Capture the cell that displays the provided text and extract its [x, y] central coordinate. 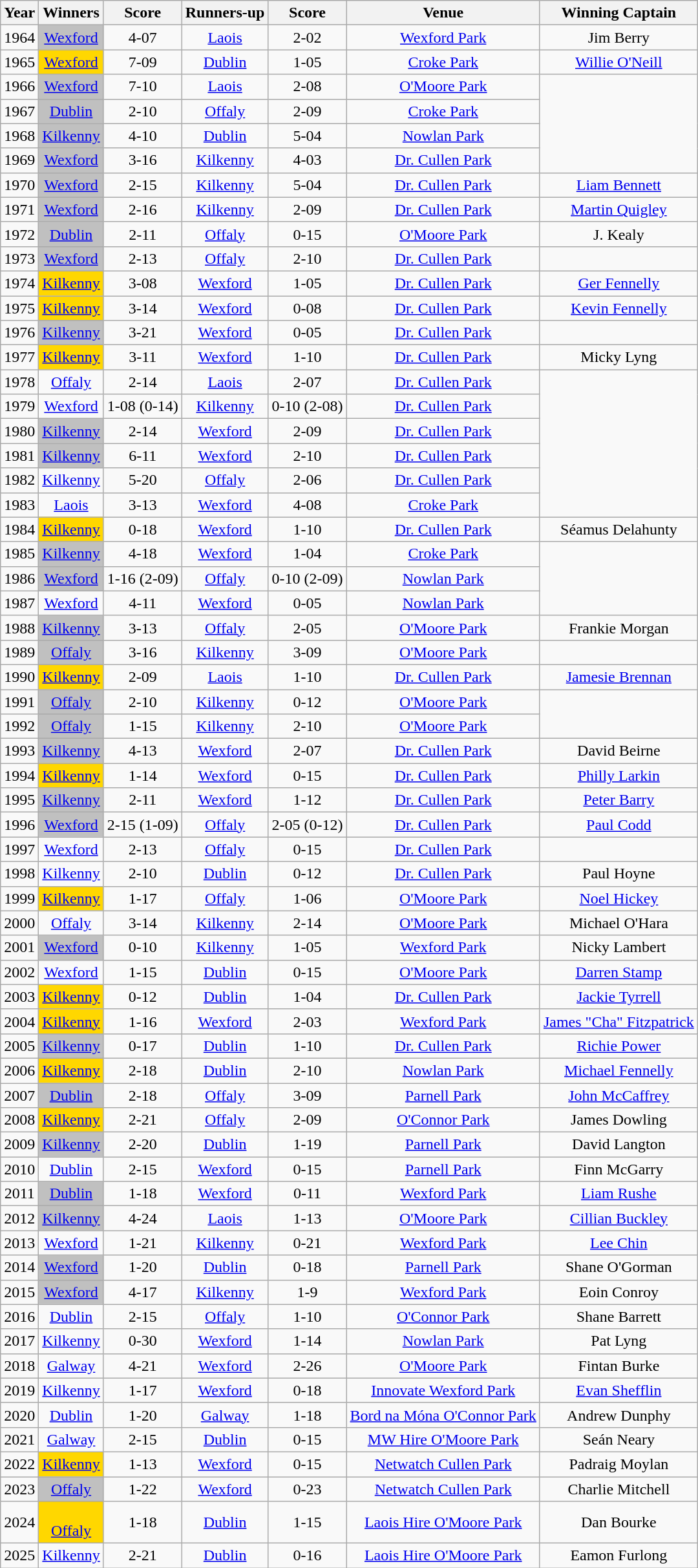
Bord na Móna O'Connor Park [443, 1415]
2018 [19, 1366]
0-11 [308, 1194]
4-17 [142, 1292]
2006 [19, 1070]
7-10 [142, 87]
Darren Stamp [619, 972]
Shane Barrett [619, 1317]
Jamesie Brennan [619, 677]
1-06 [308, 898]
4-03 [308, 160]
2011 [19, 1194]
Séamus Delahunty [619, 529]
1970 [19, 185]
MW Hire O'Moore Park [443, 1439]
2022 [19, 1464]
Eamon Furlong [619, 1556]
2-02 [308, 37]
0-10 [142, 948]
1972 [19, 234]
Paul Codd [619, 825]
0-21 [308, 1243]
2009 [19, 1145]
1973 [19, 259]
2002 [19, 972]
1986 [19, 578]
1968 [19, 136]
4-21 [142, 1366]
1-16 (2-09) [142, 578]
2021 [19, 1439]
Cillian Buckley [619, 1218]
4-24 [142, 1218]
1976 [19, 333]
1-22 [142, 1489]
John McCaffrey [619, 1096]
1-21 [142, 1243]
1975 [19, 308]
2-16 [142, 209]
6-11 [142, 456]
0-17 [142, 1046]
Michael O'Hara [619, 923]
1996 [19, 825]
3-08 [142, 283]
Ger Fennelly [619, 283]
1995 [19, 800]
2-20 [142, 1145]
Philly Larkin [619, 776]
0-23 [308, 1489]
1988 [19, 628]
Eoin Conroy [619, 1292]
Charlie Mitchell [619, 1489]
Liam Bennett [619, 185]
Martin Quigley [619, 209]
1965 [19, 62]
2005 [19, 1046]
2023 [19, 1489]
Willie O'Neill [619, 62]
2-26 [308, 1366]
1983 [19, 505]
1993 [19, 751]
2003 [19, 997]
2008 [19, 1120]
1967 [19, 111]
1989 [19, 652]
1994 [19, 776]
Kevin Fennelly [619, 308]
2-15 (1-09) [142, 825]
2000 [19, 923]
2-05 (0-12) [308, 825]
0-30 [142, 1341]
4-07 [142, 37]
Year [19, 13]
4-10 [142, 136]
David Beirne [619, 751]
0-10 (2-08) [308, 407]
1966 [19, 87]
1-12 [308, 800]
2010 [19, 1169]
1-9 [308, 1292]
Shane O'Gorman [619, 1267]
2020 [19, 1415]
2012 [19, 1218]
Finn McGarry [619, 1169]
1982 [19, 480]
1969 [19, 160]
3-21 [142, 333]
1997 [19, 849]
James "Cha" Fitzpatrick [619, 1021]
1-16 [142, 1021]
Richie Power [619, 1046]
Evan Shefflin [619, 1390]
1971 [19, 209]
2004 [19, 1021]
Peter Barry [619, 800]
Andrew Dunphy [619, 1415]
James Dowling [619, 1120]
2025 [19, 1556]
Runners-up [225, 13]
Michael Fennelly [619, 1070]
2015 [19, 1292]
1991 [19, 701]
1984 [19, 529]
2-06 [308, 480]
Fintan Burke [619, 1366]
4-13 [142, 751]
2019 [19, 1390]
Padraig Moylan [619, 1464]
Liam Rushe [619, 1194]
Venue [443, 13]
0-08 [308, 308]
Pat Lyng [619, 1341]
1979 [19, 407]
1-08 (0-14) [142, 407]
2016 [19, 1317]
4-11 [142, 603]
2001 [19, 948]
Jackie Tyrrell [619, 997]
1980 [19, 431]
4-08 [308, 505]
0-16 [308, 1556]
Jim Berry [619, 37]
David Langton [619, 1145]
Nicky Lambert [619, 948]
Dan Bourke [619, 1523]
Lee Chin [619, 1243]
Winning Captain [619, 13]
1974 [19, 283]
Paul Hoyne [619, 874]
1990 [19, 677]
2024 [19, 1523]
5-20 [142, 480]
0-10 (2-09) [308, 578]
1985 [19, 554]
Innovate Wexford Park [443, 1390]
Frankie Morgan [619, 628]
1999 [19, 898]
1-19 [308, 1145]
Noel Hickey [619, 898]
2-03 [308, 1021]
1981 [19, 456]
2017 [19, 1341]
3-11 [142, 357]
Seán Neary [619, 1439]
1964 [19, 37]
1978 [19, 382]
Winners [71, 13]
2013 [19, 1243]
7-09 [142, 62]
2007 [19, 1096]
1992 [19, 726]
1987 [19, 603]
2-05 [308, 628]
2014 [19, 1267]
1998 [19, 874]
2-08 [308, 87]
J. Kealy [619, 234]
Micky Lyng [619, 357]
1977 [19, 357]
4-18 [142, 554]
